Capture the cell that displays the provided text and extract its [X, Y] central coordinate. 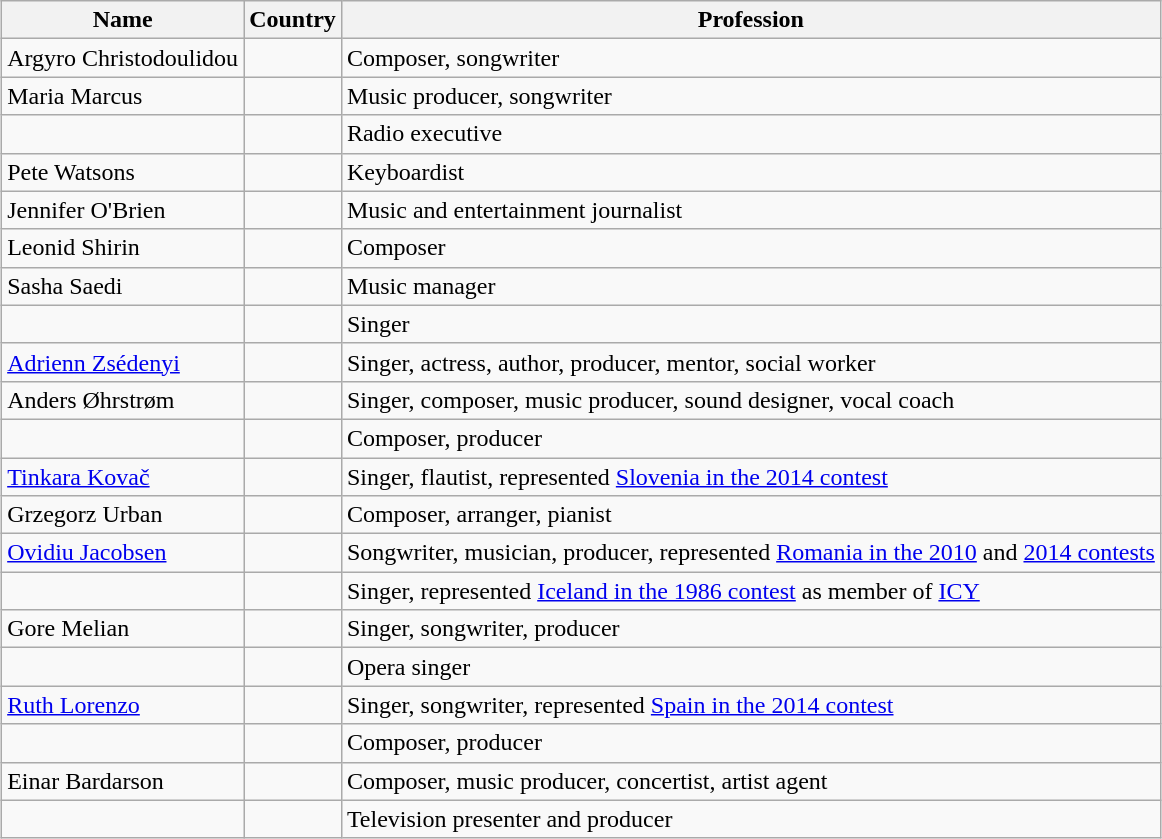
Keyboardist [750, 172]
Country [293, 20]
Sasha Saedi [123, 286]
Composer [750, 248]
Gore Melian [123, 629]
Composer, arranger, pianist [750, 515]
Music and entertainment journalist [750, 210]
Singer, songwriter, producer [750, 629]
Singer, songwriter, represented Spain in the 2014 contest [750, 705]
Music manager [750, 286]
Opera singer [750, 667]
Singer, composer, music producer, sound designer, vocal coach [750, 400]
Television presenter and producer [750, 819]
Jennifer O'Brien [123, 210]
Composer, songwriter [750, 58]
Einar Bardarson [123, 781]
Tinkara Kovač [123, 477]
Anders Øhrstrøm [123, 400]
Argyro Christodoulidou [123, 58]
Songwriter, musician, producer, represented Romania in the 2010 and 2014 contests [750, 553]
Grzegorz Urban [123, 515]
Maria Marcus [123, 96]
Ruth Lorenzo [123, 705]
Ovidiu Jacobsen [123, 553]
Profession [750, 20]
Singer, actress, author, producer, mentor, social worker [750, 362]
Radio executive [750, 134]
Composer, music producer, concertist, artist agent [750, 781]
Leonid Shirin [123, 248]
Singer, represented Iceland in the 1986 contest as member of ICY [750, 591]
Name [123, 20]
Music producer, songwriter [750, 96]
Adrienn Zsédenyi [123, 362]
Singer [750, 324]
Pete Watsons [123, 172]
Singer, flautist, represented Slovenia in the 2014 contest [750, 477]
